For the text-containing cell, return its midpoint in (x, y) coordinate format. 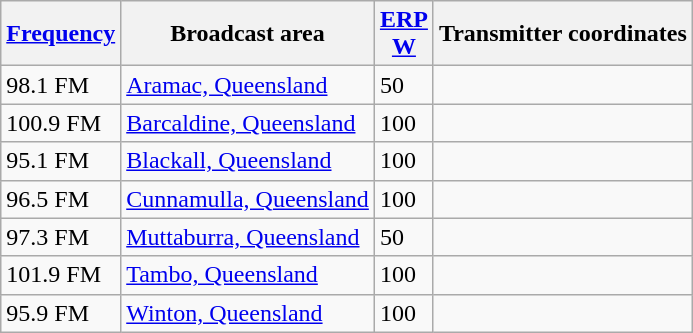
97.3 FM (61, 237)
Aramac, Queensland (248, 85)
100.9 FM (61, 123)
98.1 FM (61, 85)
Barcaldine, Queensland (248, 123)
Blackall, Queensland (248, 161)
Cunnamulla, Queensland (248, 199)
95.1 FM (61, 161)
95.9 FM (61, 313)
Winton, Queensland (248, 313)
Muttaburra, Queensland (248, 237)
Tambo, Queensland (248, 275)
Transmitter coordinates (562, 34)
Broadcast area (248, 34)
ERPW (404, 34)
96.5 FM (61, 199)
101.9 FM (61, 275)
Frequency (61, 34)
